Extract the (x, y) coordinate from the center of the cell holding the provided text.  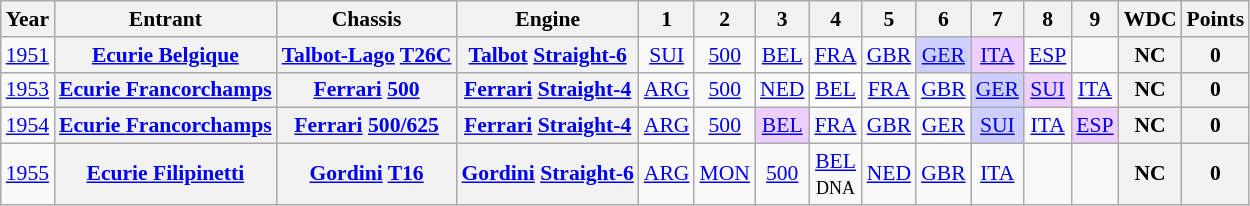
MON (724, 174)
Engine (548, 19)
Ecurie Belgique (166, 55)
Gordini Straight-6 (548, 174)
Ferrari 500 (367, 90)
8 (1048, 19)
Gordini T16 (367, 174)
9 (1094, 19)
1 (667, 19)
2 (724, 19)
1953 (28, 90)
7 (998, 19)
Chassis (367, 19)
1954 (28, 126)
1951 (28, 55)
BELDNA (835, 174)
Entrant (166, 19)
1955 (28, 174)
4 (835, 19)
5 (890, 19)
Talbot-Lago T26C (367, 55)
Year (28, 19)
3 (782, 19)
Ferrari 500/625 (367, 126)
6 (944, 19)
WDC (1150, 19)
Ecurie Filipinetti (166, 174)
Talbot Straight-6 (548, 55)
Points (1216, 19)
